Scan for the cell matching the given text and deliver its [x, y] coordinate at center. 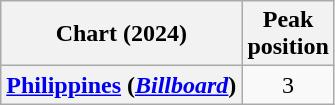
3 [288, 85]
Chart (2024) [122, 34]
Philippines (Billboard) [122, 85]
Peakposition [288, 34]
